For the text-containing cell, return its midpoint in (X, Y) coordinate format. 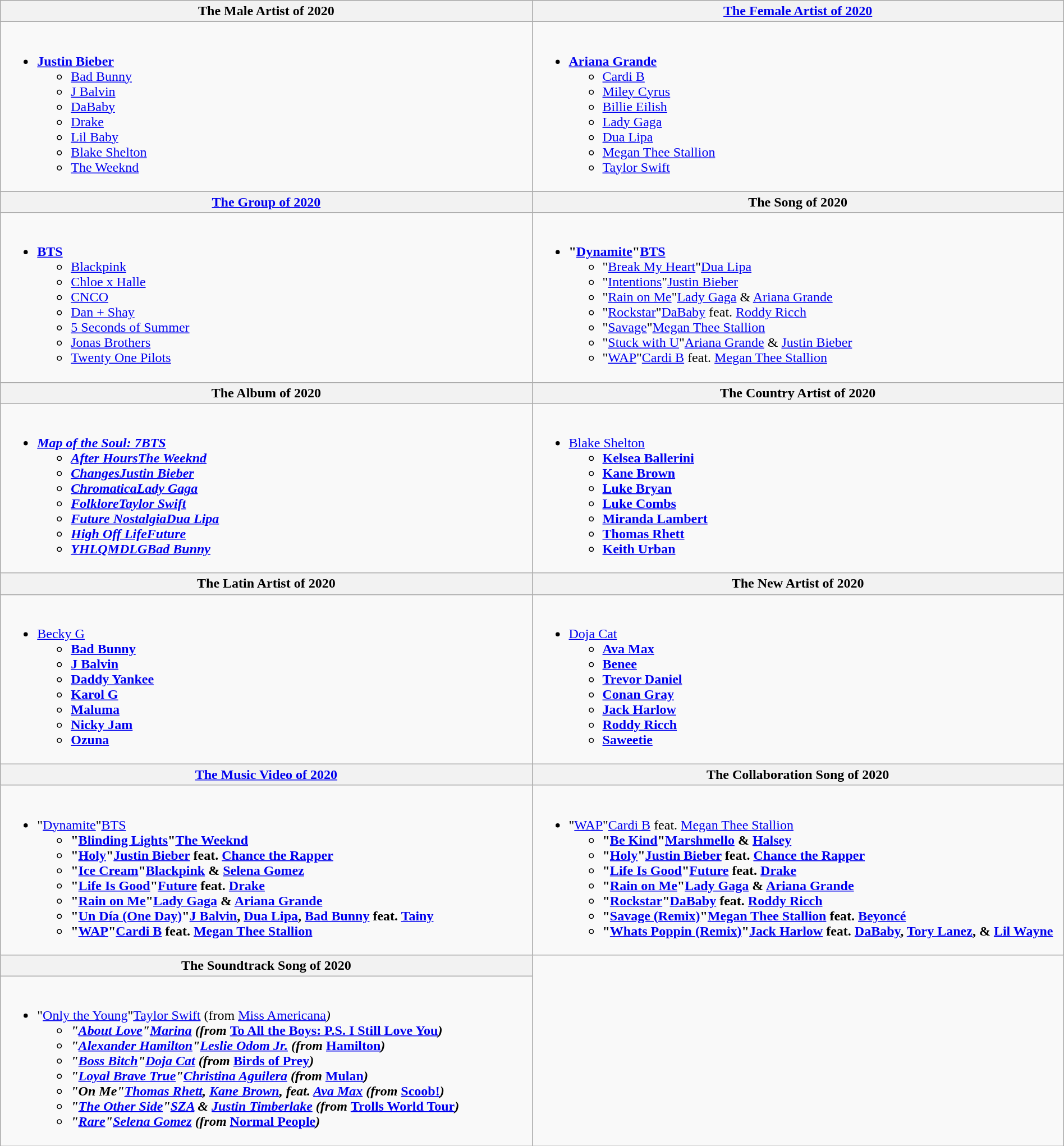
The Music Video of 2020 (266, 774)
Doja CatAva MaxBeneeTrevor DanielConan GrayJack HarlowRoddy RicchSaweetie (798, 679)
The Soundtrack Song of 2020 (266, 965)
Blake SheltonKelsea BalleriniKane BrownLuke BryanLuke CombsMiranda LambertThomas RhettKeith Urban (798, 488)
Justin BieberBad BunnyJ BalvinDaBabyDrakeLil BabyBlake SheltonThe Weeknd (266, 107)
BTSBlackpinkChloe x HalleCNCODan + Shay5 Seconds of SummerJonas BrothersTwenty One Pilots (266, 297)
The Group of 2020 (266, 202)
Becky GBad BunnyJ BalvinDaddy YankeeKarol GMalumaNicky JamOzuna (266, 679)
The Latin Artist of 2020 (266, 584)
The Male Artist of 2020 (266, 11)
The Album of 2020 (266, 393)
The Song of 2020 (798, 202)
The Country Artist of 2020 (798, 393)
The Collaboration Song of 2020 (798, 774)
The Female Artist of 2020 (798, 11)
Ariana GrandeCardi BMiley CyrusBillie EilishLady GagaDua LipaMegan Thee StallionTaylor Swift (798, 107)
The New Artist of 2020 (798, 584)
